Pinpoint the cell where the given text exists, returning its [x, y] midpoint coordinate. 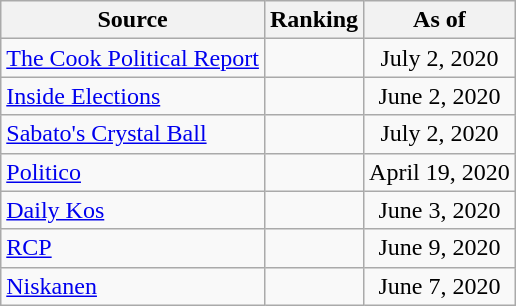
RCP [133, 248]
Daily Kos [133, 210]
June 2, 2020 [440, 96]
Source [133, 20]
Politico [133, 172]
Inside Elections [133, 96]
Ranking [314, 20]
Sabato's Crystal Ball [133, 134]
June 7, 2020 [440, 286]
June 9, 2020 [440, 248]
June 3, 2020 [440, 210]
As of [440, 20]
Niskanen [133, 286]
The Cook Political Report [133, 58]
April 19, 2020 [440, 172]
